For the text-containing cell, return its midpoint in (x, y) coordinate format. 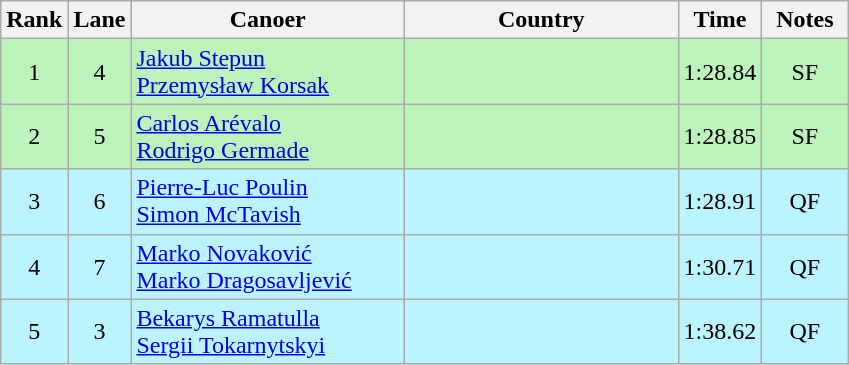
Canoer (268, 20)
1:30.71 (720, 266)
1 (34, 72)
7 (100, 266)
1:28.85 (720, 136)
Country (541, 20)
Jakub StepunPrzemysław Korsak (268, 72)
Bekarys RamatullaSergii Tokarnytskyi (268, 332)
Notes (805, 20)
1:28.91 (720, 202)
Marko NovakovićMarko Dragosavljević (268, 266)
6 (100, 202)
Time (720, 20)
2 (34, 136)
Carlos ArévaloRodrigo Germade (268, 136)
1:38.62 (720, 332)
Rank (34, 20)
Pierre-Luc PoulinSimon McTavish (268, 202)
Lane (100, 20)
1:28.84 (720, 72)
